Identify which cell holds the provided text, then report its [X, Y] central coordinate. 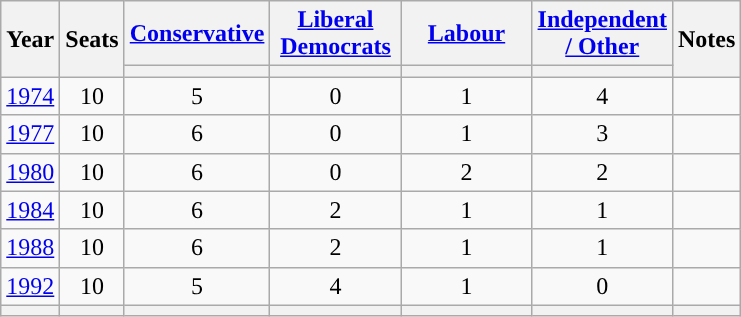
Notes [706, 39]
Year [30, 39]
1980 [30, 172]
Conservative [197, 34]
Liberal Democrats [336, 34]
1977 [30, 134]
Independent / Other [602, 34]
1992 [30, 286]
1988 [30, 248]
1984 [30, 210]
Seats [92, 39]
1974 [30, 96]
3 [602, 134]
Labour [466, 34]
